Scan for the cell matching the given text and deliver its (x, y) coordinate at center. 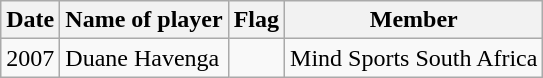
Member (414, 20)
Mind Sports South Africa (414, 58)
Date (30, 20)
Name of player (144, 20)
2007 (30, 58)
Duane Havenga (144, 58)
Flag (256, 20)
